Capture the cell that displays the provided text and extract its [X, Y] central coordinate. 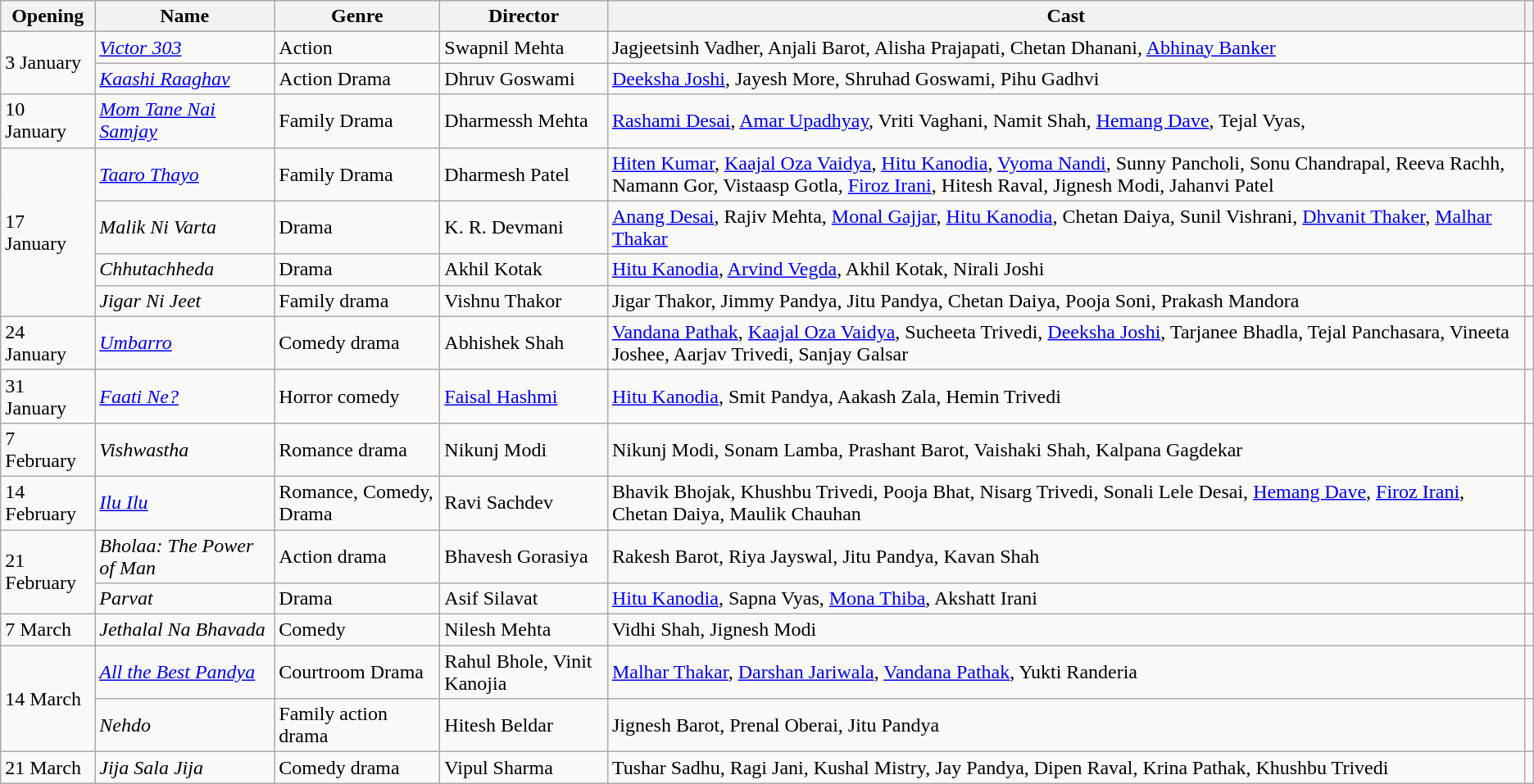
Opening [48, 16]
Jija Sala Jija [185, 768]
14 March [48, 699]
Vidhi Shah, Jignesh Modi [1065, 630]
17 January [48, 232]
Director [524, 16]
Deeksha Joshi, Jayesh More, Shruhad Goswami, Pihu Gadhvi [1065, 79]
Bhavik Bhojak, Khushbu Trivedi, Pooja Bhat, Nisarg Trivedi, Sonali Lele Desai, Hemang Dave, Firoz Irani, Chetan Daiya, Maulik Chauhan [1065, 503]
3 January [48, 63]
Family drama [357, 301]
Vishwastha [185, 449]
Family action drama [357, 726]
Romance, Comedy, Drama [357, 503]
Jigar Thakor, Jimmy Pandya, Jitu Pandya, Chetan Daiya, Pooja Soni, Prakash Mandora [1065, 301]
Jigar Ni Jeet [185, 301]
Name [185, 16]
Mom Tane Nai Samjay [185, 121]
Victor 303 [185, 48]
Swapnil Mehta [524, 48]
Anang Desai, Rajiv Mehta, Monal Gajjar, Hitu Kanodia, Chetan Daiya, Sunil Vishrani, Dhvanit Thaker, Malhar Thakar [1065, 228]
31 January [48, 397]
Cast [1065, 16]
Horror comedy [357, 397]
Asif Silavat [524, 599]
Nilesh Mehta [524, 630]
Action Drama [357, 79]
Ilu Ilu [185, 503]
24 January [48, 342]
All the Best Pandya [185, 672]
7 February [48, 449]
Vipul Sharma [524, 768]
Rashami Desai, Amar Upadhyay, Vriti Vaghani, Namit Shah, Hemang Dave, Tejal Vyas, [1065, 121]
Courtroom Drama [357, 672]
Bholaa: The Power of Man [185, 555]
Dharmesh Patel [524, 174]
Abhishek Shah [524, 342]
Action drama [357, 555]
Dharmessh Mehta [524, 121]
Chhutachheda [185, 270]
Rakesh Barot, Riya Jayswal, Jitu Pandya, Kavan Shah [1065, 555]
Nehdo [185, 726]
Vishnu Thakor [524, 301]
Jignesh Barot, Prenal Oberai, Jitu Pandya [1065, 726]
Dhruv Goswami [524, 79]
Hitu Kanodia, Sapna Vyas, Mona Thiba, Akshatt Irani [1065, 599]
21 February [48, 572]
Hitu Kanodia, Smit Pandya, Aakash Zala, Hemin Trivedi [1065, 397]
21 March [48, 768]
Taaro Thayo [185, 174]
14 February [48, 503]
Romance drama [357, 449]
Ravi Sachdev [524, 503]
Malhar Thakar, Darshan Jariwala, Vandana Pathak, Yukti Randeria [1065, 672]
Akhil Kotak [524, 270]
Vandana Pathak, Kaajal Oza Vaidya, Sucheeta Trivedi, Deeksha Joshi, Tarjanee Bhadla, Tejal Panchasara, Vineeta Joshee, Aarjav Trivedi, Sanjay Galsar [1065, 342]
Kaashi Raaghav [185, 79]
K. R. Devmani [524, 228]
Parvat [185, 599]
Faisal Hashmi [524, 397]
Faati Ne? [185, 397]
Comedy [357, 630]
Jagjeetsinh Vadher, Anjali Barot, Alisha Prajapati, Chetan Dhanani, Abhinay Banker [1065, 48]
Nikunj Modi [524, 449]
Rahul Bhole, Vinit Kanojia [524, 672]
Malik Ni Varta [185, 228]
Nikunj Modi, Sonam Lamba, Prashant Barot, Vaishaki Shah, Kalpana Gagdekar [1065, 449]
Bhavesh Gorasiya [524, 555]
10 January [48, 121]
Jethalal Na Bhavada [185, 630]
Hitu Kanodia, Arvind Vegda, Akhil Kotak, Nirali Joshi [1065, 270]
7 March [48, 630]
Hitesh Beldar [524, 726]
Action [357, 48]
Tushar Sadhu, Ragi Jani, Kushal Mistry, Jay Pandya, Dipen Raval, Krina Pathak, Khushbu Trivedi [1065, 768]
Umbarro [185, 342]
Genre [357, 16]
